Determine the (x, y) coordinate at the center of the cell enclosing the given text.  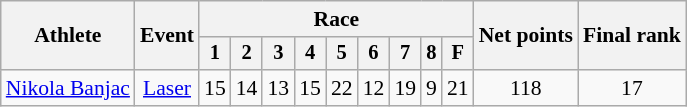
1 (215, 54)
118 (526, 88)
Laser (167, 88)
6 (374, 54)
2 (247, 54)
Race (336, 19)
7 (405, 54)
9 (432, 88)
22 (342, 88)
Nikola Banjac (68, 88)
Event (167, 36)
Final rank (632, 36)
19 (405, 88)
3 (278, 54)
12 (374, 88)
21 (458, 88)
F (458, 54)
5 (342, 54)
8 (432, 54)
Net points (526, 36)
4 (310, 54)
14 (247, 88)
Athlete (68, 36)
17 (632, 88)
13 (278, 88)
